Search for the cell housing the specified text and yield its (X, Y) center coordinate. 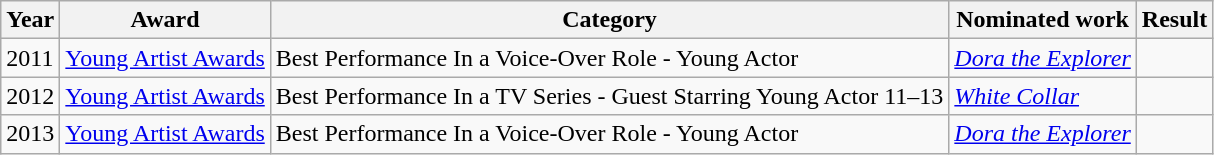
White Collar (1042, 96)
Award (165, 20)
Category (610, 20)
2012 (30, 96)
Nominated work (1042, 20)
2011 (30, 58)
Year (30, 20)
Result (1174, 20)
2013 (30, 134)
Best Performance In a TV Series - Guest Starring Young Actor 11–13 (610, 96)
